Find where the given text appears and provide that cell's center as (x, y) coordinate. 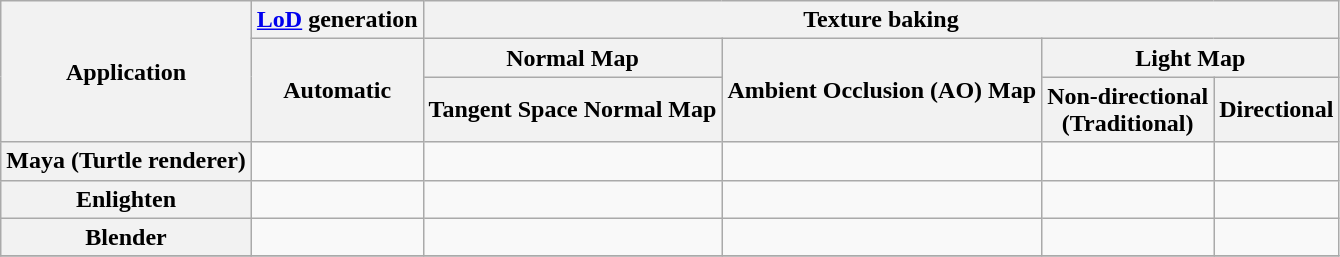
Blender (126, 237)
Normal Map (572, 58)
Directional (1276, 110)
Enlighten (126, 199)
Maya (Turtle renderer) (126, 161)
LoD generation (337, 20)
Automatic (337, 90)
Texture baking (881, 20)
Ambient Occlusion (AO) Map (882, 90)
Application (126, 72)
Tangent Space Normal Map (572, 110)
Non-directional(Traditional) (1128, 110)
Light Map (1190, 58)
